Provide the (x, y) coordinate of the cell's center where the given text is located.  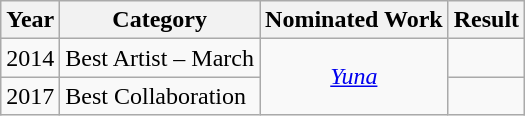
Year (30, 20)
2017 (30, 96)
Best Artist – March (160, 58)
Nominated Work (354, 20)
2014 (30, 58)
Yuna (354, 77)
Best Collaboration (160, 96)
Result (486, 20)
Category (160, 20)
